Provide the [X, Y] coordinate of the cell's center where the given text is located.  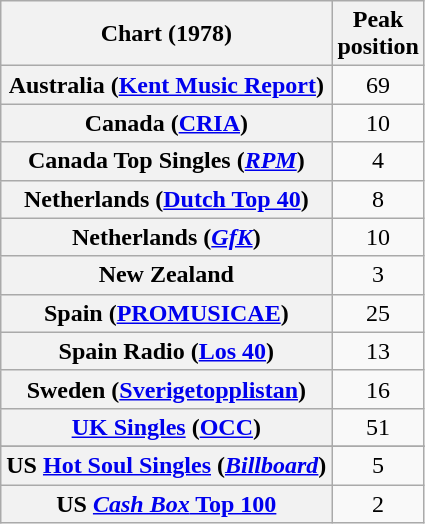
16 [378, 389]
13 [378, 351]
New Zealand [166, 275]
51 [378, 427]
Australia (Kent Music Report) [166, 85]
5 [378, 465]
Sweden (Sverigetopplistan) [166, 389]
Spain (PROMUSICAE) [166, 313]
69 [378, 85]
US Hot Soul Singles (Billboard) [166, 465]
4 [378, 161]
3 [378, 275]
Canada (CRIA) [166, 123]
Spain Radio (Los 40) [166, 351]
Netherlands (GfK) [166, 237]
Canada Top Singles (RPM) [166, 161]
25 [378, 313]
US Cash Box Top 100 [166, 503]
2 [378, 503]
Peakposition [378, 34]
Chart (1978) [166, 34]
UK Singles (OCC) [166, 427]
8 [378, 199]
Netherlands (Dutch Top 40) [166, 199]
